Return (x, y) of the center of cell containing provided text 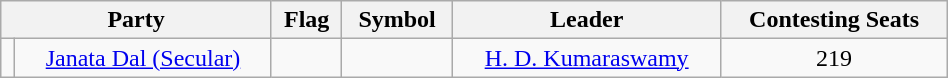
Symbol (397, 20)
219 (834, 58)
Contesting Seats (834, 20)
Leader (586, 20)
H. D. Kumaraswamy (586, 58)
Flag (306, 20)
Janata Dal (Secular) (144, 58)
Party (136, 20)
